Determine the [X, Y] coordinate at the center of the cell enclosing the given text.  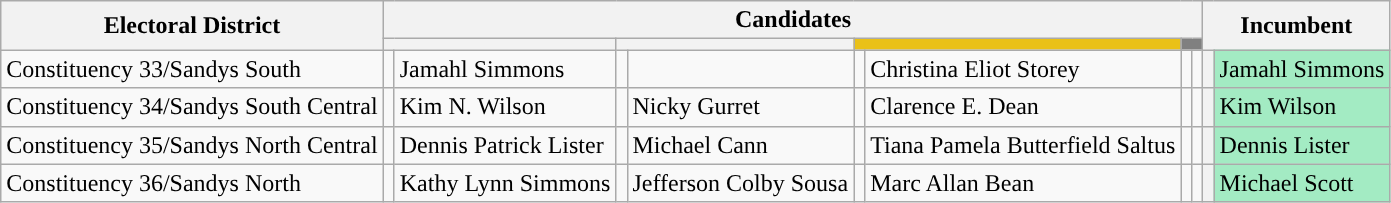
Incumbent [1296, 26]
Michael Cann [740, 145]
Constituency 35/Sandys North Central [192, 145]
Kathy Lynn Simmons [505, 183]
Electoral District [192, 26]
Clarence E. Dean [1023, 107]
Kim Wilson [1302, 107]
Dennis Lister [1302, 145]
Kim N. Wilson [505, 107]
Marc Allan Bean [1023, 183]
Candidates [793, 20]
Christina Eliot Storey [1023, 69]
Constituency 36/Sandys North [192, 183]
Nicky Gurret [740, 107]
Michael Scott [1302, 183]
Dennis Patrick Lister [505, 145]
Jefferson Colby Sousa [740, 183]
Constituency 34/Sandys South Central [192, 107]
Constituency 33/Sandys South [192, 69]
Tiana Pamela Butterfield Saltus [1023, 145]
